Detect which cell encompasses the target text, then output its (x, y) center coordinate. 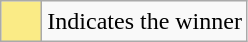
Indicates the winner (145, 22)
